Determine the (x, y) coordinate at the center of the cell enclosing the given text.  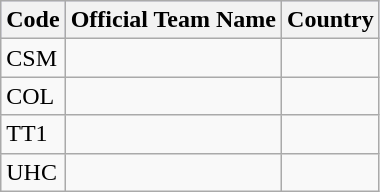
TT1 (33, 134)
Code (33, 20)
CSM (33, 58)
COL (33, 96)
Official Team Name (173, 20)
UHC (33, 172)
Country (331, 20)
